Locate the cell with the specified text and output its [X, Y] center coordinate. 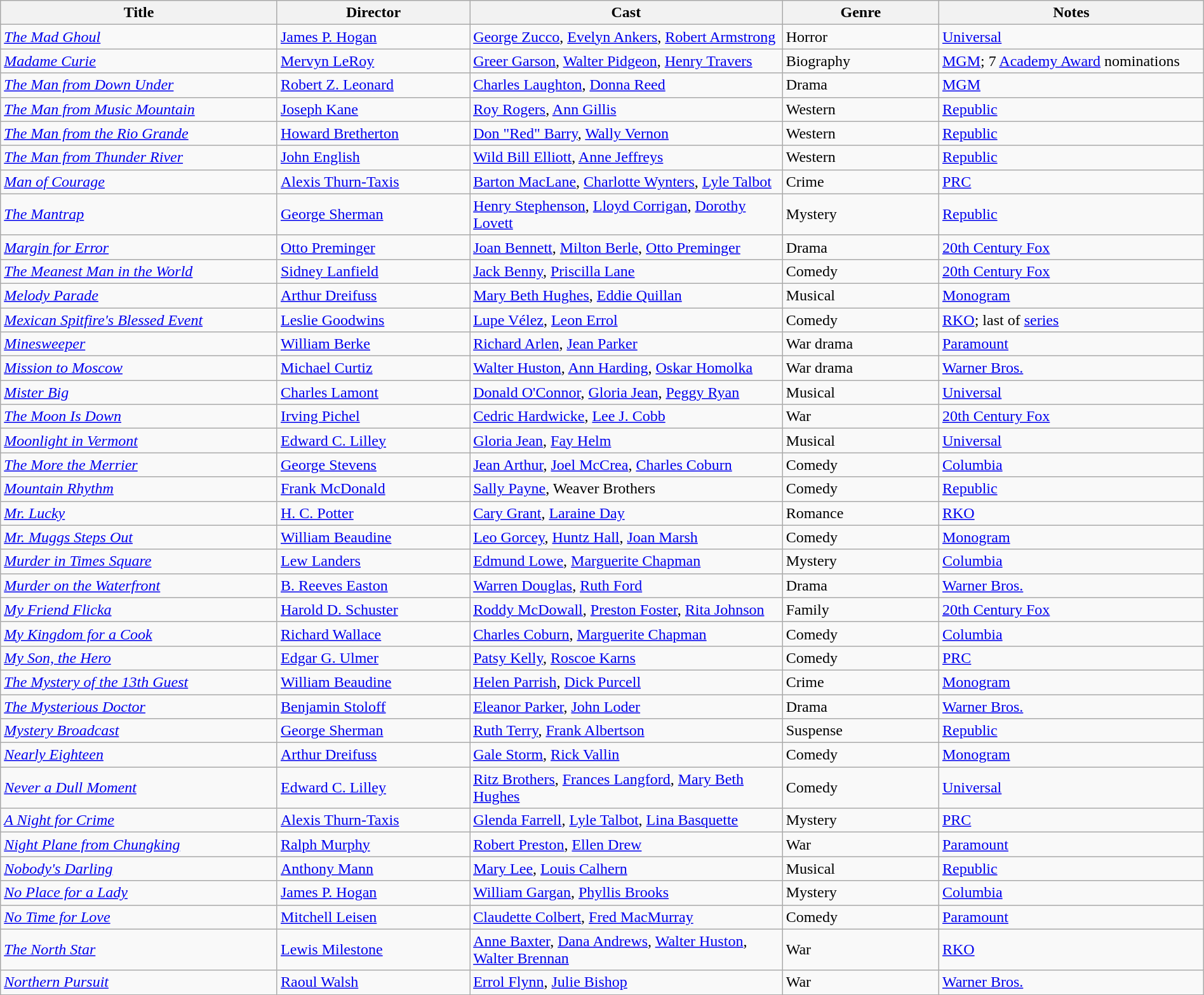
My Kingdom for a Cook [139, 634]
Ralph Murphy [373, 845]
Jack Benny, Priscilla Lane [626, 271]
Director [373, 13]
Murder in Times Square [139, 561]
Jean Arthur, Joel McCrea, Charles Coburn [626, 465]
Melody Parade [139, 295]
Roddy McDowall, Preston Foster, Rita Johnson [626, 610]
Edmund Lowe, Marguerite Chapman [626, 561]
MGM; 7 Academy Award nominations [1071, 61]
Gale Storm, Rick Vallin [626, 755]
H. C. Potter [373, 513]
Warren Douglas, Ruth Ford [626, 585]
Man of Courage [139, 182]
Cast [626, 13]
Lewis Milestone [373, 950]
Glenda Farrell, Lyle Talbot, Lina Basquette [626, 820]
Mr. Muggs Steps Out [139, 537]
Title [139, 13]
Charles Coburn, Marguerite Chapman [626, 634]
Mr. Lucky [139, 513]
The Man from Down Under [139, 85]
Mervyn LeRoy [373, 61]
No Place for a Lady [139, 893]
Howard Bretherton [373, 133]
Mister Big [139, 392]
Joan Bennett, Milton Berle, Otto Preminger [626, 247]
Richard Wallace [373, 634]
A Night for Crime [139, 820]
Roy Rogers, Ann Gillis [626, 109]
The Mysterious Doctor [139, 707]
George Zucco, Evelyn Ankers, Robert Armstrong [626, 37]
Romance [860, 513]
Mexican Spitfire's Blessed Event [139, 319]
Minesweeper [139, 344]
Horror [860, 37]
Margin for Error [139, 247]
Night Plane from Chungking [139, 845]
Nearly Eighteen [139, 755]
George Stevens [373, 465]
Robert Z. Leonard [373, 85]
Sidney Lanfield [373, 271]
Cary Grant, Laraine Day [626, 513]
The Man from the Rio Grande [139, 133]
No Time for Love [139, 917]
MGM [1071, 85]
Joseph Kane [373, 109]
Family [860, 610]
Wild Bill Elliott, Anne Jeffreys [626, 157]
Lupe Vélez, Leon Errol [626, 319]
My Friend Flicka [139, 610]
Madame Curie [139, 61]
Mountain Rhythm [139, 489]
Helen Parrish, Dick Purcell [626, 682]
Walter Huston, Ann Harding, Oskar Homolka [626, 368]
John English [373, 157]
Ruth Terry, Frank Albertson [626, 731]
The Mantrap [139, 215]
Murder on the Waterfront [139, 585]
Greer Garson, Walter Pidgeon, Henry Travers [626, 61]
Biography [860, 61]
Henry Stephenson, Lloyd Corrigan, Dorothy Lovett [626, 215]
Mary Beth Hughes, Eddie Quillan [626, 295]
Mission to Moscow [139, 368]
The Mystery of the 13th Guest [139, 682]
The More the Merrier [139, 465]
Genre [860, 13]
William Gargan, Phyllis Brooks [626, 893]
Anne Baxter, Dana Andrews, Walter Huston, Walter Brennan [626, 950]
Never a Dull Moment [139, 787]
Sally Payne, Weaver Brothers [626, 489]
Errol Flynn, Julie Bishop [626, 982]
Donald O'Connor, Gloria Jean, Peggy Ryan [626, 392]
Suspense [860, 731]
The Meanest Man in the World [139, 271]
Barton MacLane, Charlotte Wynters, Lyle Talbot [626, 182]
Leslie Goodwins [373, 319]
Michael Curtiz [373, 368]
Charles Laughton, Donna Reed [626, 85]
Notes [1071, 13]
The Man from Thunder River [139, 157]
Irving Pichel [373, 417]
B. Reeves Easton [373, 585]
Northern Pursuit [139, 982]
Charles Lamont [373, 392]
Edgar G. Ulmer [373, 658]
Benjamin Stoloff [373, 707]
Ritz Brothers, Frances Langford, Mary Beth Hughes [626, 787]
Don "Red" Barry, Wally Vernon [626, 133]
Gloria Jean, Fay Helm [626, 441]
Anthony Mann [373, 869]
The Man from Music Mountain [139, 109]
Eleanor Parker, John Loder [626, 707]
Richard Arlen, Jean Parker [626, 344]
My Son, the Hero [139, 658]
Claudette Colbert, Fred MacMurray [626, 917]
Leo Gorcey, Huntz Hall, Joan Marsh [626, 537]
Mary Lee, Louis Calhern [626, 869]
William Berke [373, 344]
Nobody's Darling [139, 869]
Robert Preston, Ellen Drew [626, 845]
The Mad Ghoul [139, 37]
Moonlight in Vermont [139, 441]
Cedric Hardwicke, Lee J. Cobb [626, 417]
The Moon Is Down [139, 417]
Patsy Kelly, Roscoe Karns [626, 658]
Harold D. Schuster [373, 610]
Lew Landers [373, 561]
Otto Preminger [373, 247]
RKO; last of series [1071, 319]
Raoul Walsh [373, 982]
Mystery Broadcast [139, 731]
Mitchell Leisen [373, 917]
Frank McDonald [373, 489]
The North Star [139, 950]
